Extract the [X, Y] coordinate from the center of the cell holding the provided text.  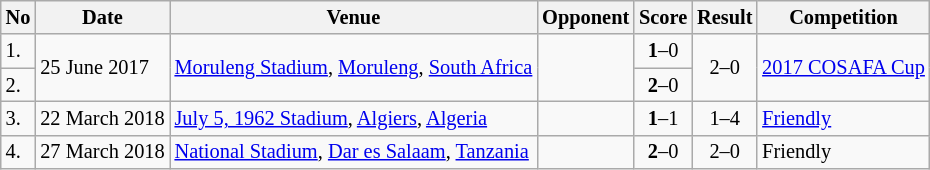
Moruleng Stadium, Moruleng, South Africa [354, 68]
1. [18, 51]
National Stadium, Dar es Salaam, Tanzania [354, 152]
2. [18, 85]
Opponent [586, 17]
Score [663, 17]
Result [724, 17]
27 March 2018 [102, 152]
1–1 [663, 118]
4. [18, 152]
1–0 [663, 51]
3. [18, 118]
No [18, 17]
July 5, 1962 Stadium, Algiers, Algeria [354, 118]
22 March 2018 [102, 118]
Venue [354, 17]
25 June 2017 [102, 68]
2017 COSAFA Cup [843, 68]
Date [102, 17]
1–4 [724, 118]
Competition [843, 17]
